Return the [X, Y] coordinate for the center point of the cell that contains the specified text.  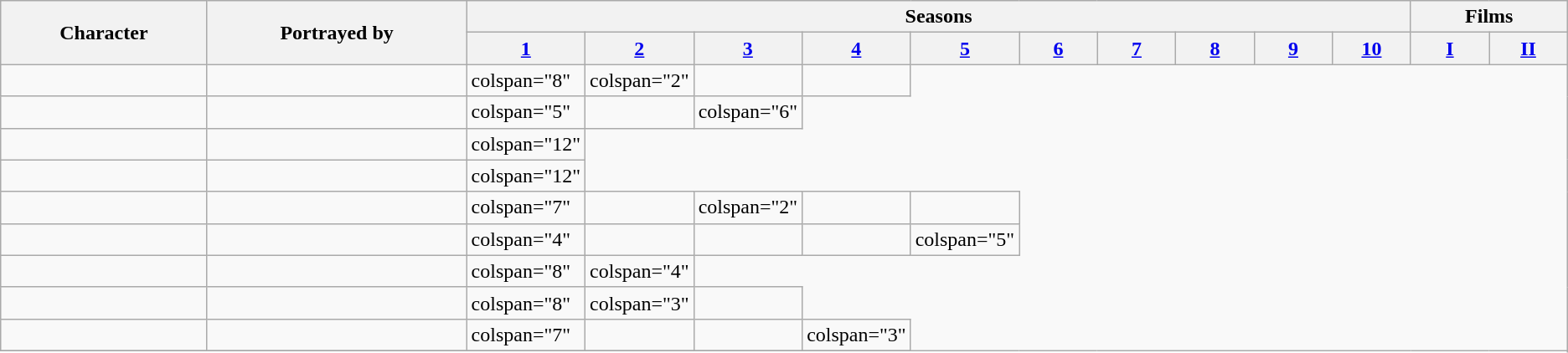
II [1529, 49]
8 [1215, 49]
6 [1059, 49]
Films [1489, 17]
10 [1372, 49]
5 [965, 49]
4 [857, 49]
Seasons [938, 17]
2 [640, 49]
Character [104, 33]
9 [1293, 49]
3 [748, 49]
7 [1137, 49]
1 [526, 49]
colspan="6" [748, 112]
I [1450, 49]
Portrayed by [337, 33]
